Output the [X, Y] coordinate of the center of the cell containing the given text.  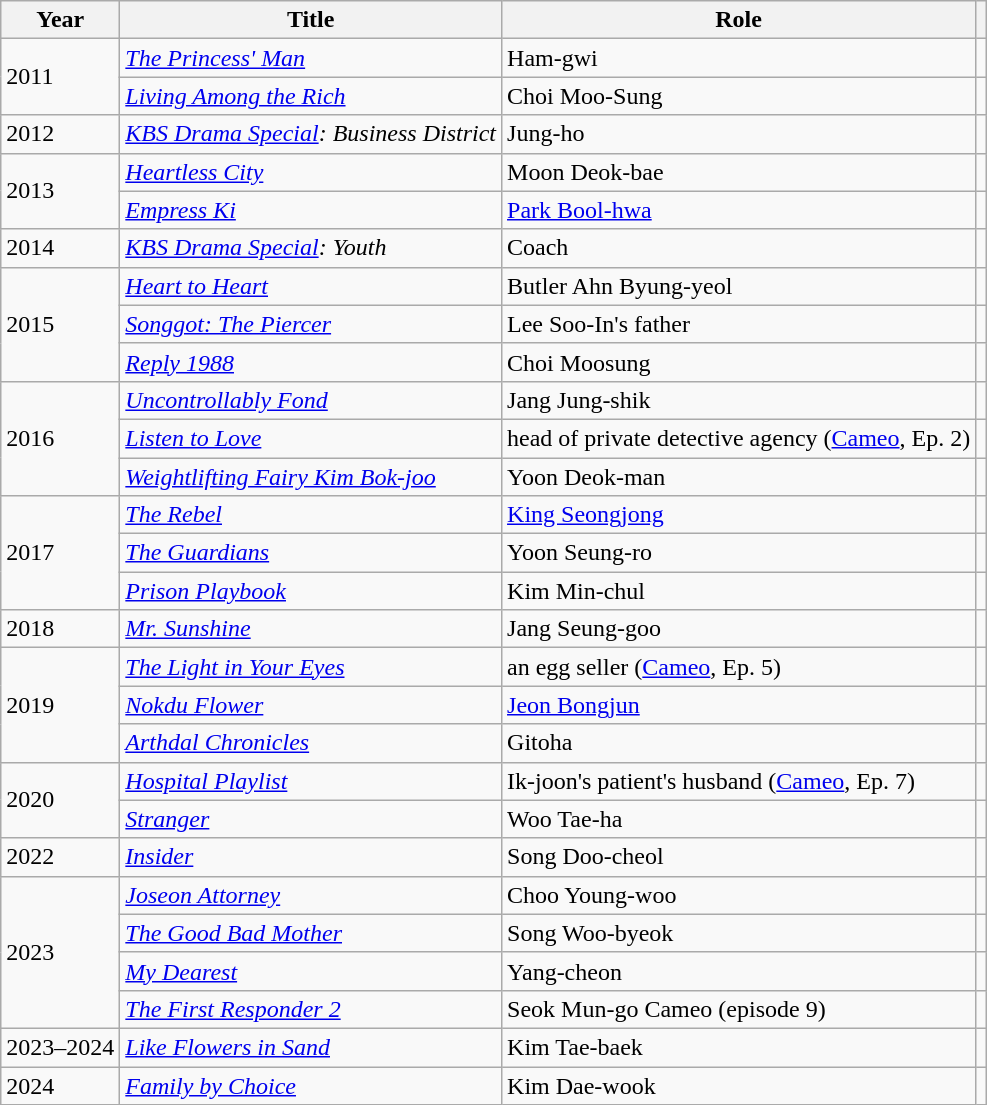
Yoon Seung-ro [739, 553]
Weightlifting Fairy Kim Bok-joo [311, 477]
The Princess' Man [311, 58]
Yoon Deok-man [739, 477]
2017 [60, 553]
Jang Seung-goo [739, 629]
2020 [60, 800]
Kim Tae-baek [739, 1047]
Heartless City [311, 172]
2011 [60, 77]
an egg seller (Cameo, Ep. 5) [739, 667]
KBS Drama Special: Business District [311, 134]
2022 [60, 857]
Nokdu Flower [311, 705]
Reply 1988 [311, 362]
Ik-joon's patient's husband (Cameo, Ep. 7) [739, 781]
Uncontrollably Fond [311, 400]
head of private detective agency (Cameo, Ep. 2) [739, 438]
Ham-gwi [739, 58]
2024 [60, 1085]
Prison Playbook [311, 591]
Kim Min-chul [739, 591]
Woo Tae-ha [739, 819]
The Rebel [311, 515]
Heart to Heart [311, 286]
Coach [739, 248]
Songgot: The Piercer [311, 324]
Jang Jung-shik [739, 400]
Jeon Bongjun [739, 705]
Choo Young-woo [739, 895]
2023–2024 [60, 1047]
Insider [311, 857]
Choi Moo-Sung [739, 96]
Hospital Playlist [311, 781]
2014 [60, 248]
Choi Moosung [739, 362]
Moon Deok-bae [739, 172]
2015 [60, 324]
2018 [60, 629]
The Light in Your Eyes [311, 667]
Empress Ki [311, 210]
2023 [60, 952]
Joseon Attorney [311, 895]
Role [739, 20]
The Good Bad Mother [311, 933]
Arthdal Chronicles [311, 743]
Title [311, 20]
Living Among the Rich [311, 96]
King Seongjong [739, 515]
Seok Mun-go Cameo (episode 9) [739, 1009]
Park Bool-hwa [739, 210]
Song Woo-byeok [739, 933]
My Dearest [311, 971]
Family by Choice [311, 1085]
Song Doo-cheol [739, 857]
KBS Drama Special: Youth [311, 248]
Like Flowers in Sand [311, 1047]
Kim Dae-wook [739, 1085]
Listen to Love [311, 438]
Mr. Sunshine [311, 629]
Gitoha [739, 743]
Butler Ahn Byung-yeol [739, 286]
2016 [60, 438]
2012 [60, 134]
The Guardians [311, 553]
The First Responder 2 [311, 1009]
Lee Soo-In's father [739, 324]
Jung-ho [739, 134]
2019 [60, 705]
Stranger [311, 819]
Yang-cheon [739, 971]
2013 [60, 191]
Year [60, 20]
